Return the (x, y) coordinate for the center point of the cell that contains the specified text.  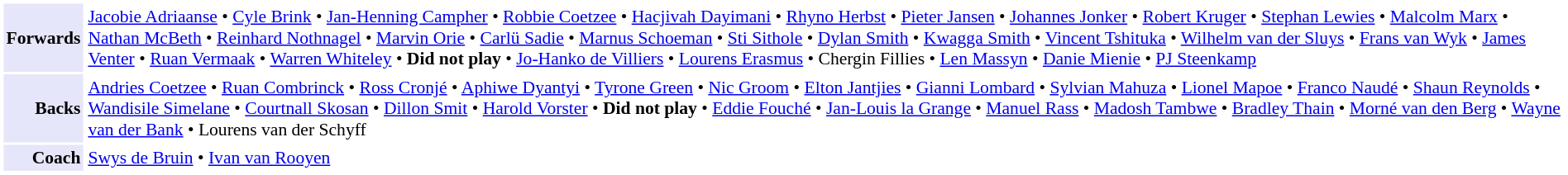
Backs (43, 108)
Forwards (43, 37)
Coach (43, 158)
Swys de Bruin • Ivan van Rooyen (825, 158)
